Return the (X, Y) coordinate for the center point of the cell that contains the specified text.  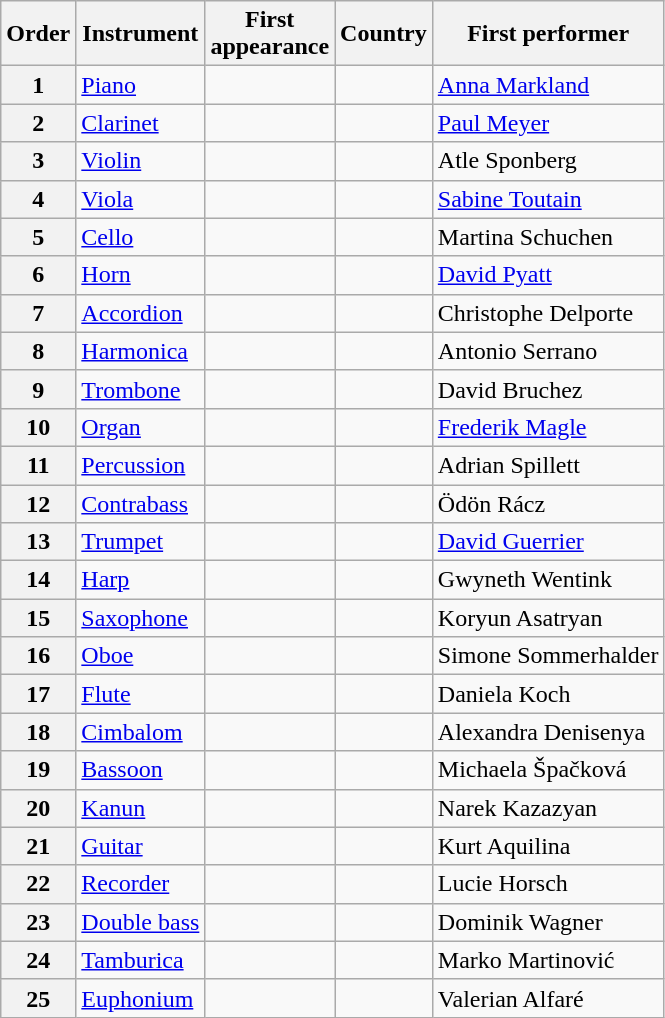
16 (38, 656)
Narek Kazazyan (548, 808)
Accordion (140, 313)
Order (38, 34)
Horn (140, 275)
First performer (548, 34)
Tamburica (140, 960)
Valerian Alfaré (548, 998)
Antonio Serrano (548, 351)
Anna Markland (548, 85)
3 (38, 161)
Adrian Spillett (548, 465)
Recorder (140, 884)
David Pyatt (548, 275)
Martina Schuchen (548, 237)
21 (38, 846)
Double bass (140, 922)
9 (38, 389)
Trumpet (140, 542)
Paul Meyer (548, 123)
2 (38, 123)
22 (38, 884)
Gwyneth Wentink (548, 580)
Sabine Toutain (548, 199)
David Bruchez (548, 389)
Guitar (140, 846)
11 (38, 465)
Lucie Horsch (548, 884)
Cello (140, 237)
1 (38, 85)
Percussion (140, 465)
Saxophone (140, 618)
19 (38, 770)
Kanun (140, 808)
Viola (140, 199)
4 (38, 199)
Flute (140, 694)
6 (38, 275)
24 (38, 960)
Harp (140, 580)
Clarinet (140, 123)
14 (38, 580)
Cimbalom (140, 732)
Harmonica (140, 351)
25 (38, 998)
12 (38, 503)
5 (38, 237)
18 (38, 732)
Daniela Koch (548, 694)
23 (38, 922)
Instrument (140, 34)
Simone Sommerhalder (548, 656)
Marko Martinović (548, 960)
17 (38, 694)
Euphonium (140, 998)
15 (38, 618)
Atle Sponberg (548, 161)
Frederik Magle (548, 427)
8 (38, 351)
20 (38, 808)
Ödön Rácz (548, 503)
Bassoon (140, 770)
10 (38, 427)
Koryun Asatryan (548, 618)
Piano (140, 85)
Dominik Wagner (548, 922)
Christophe Delporte (548, 313)
Violin (140, 161)
Country (384, 34)
13 (38, 542)
Kurt Aquilina (548, 846)
7 (38, 313)
Alexandra Denisenya (548, 732)
Firstappearance (270, 34)
Contrabass (140, 503)
Oboe (140, 656)
David Guerrier (548, 542)
Organ (140, 427)
Trombone (140, 389)
Michaela Špačková (548, 770)
